Provide the (x, y) coordinate of the cell's center where the given text is located.  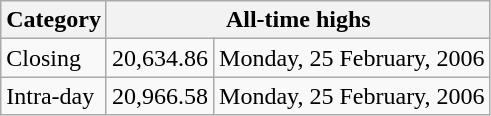
Closing (54, 58)
All-time highs (298, 20)
20,634.86 (160, 58)
Category (54, 20)
20,966.58 (160, 96)
Intra-day (54, 96)
